Return [x, y] of the center of cell containing provided text 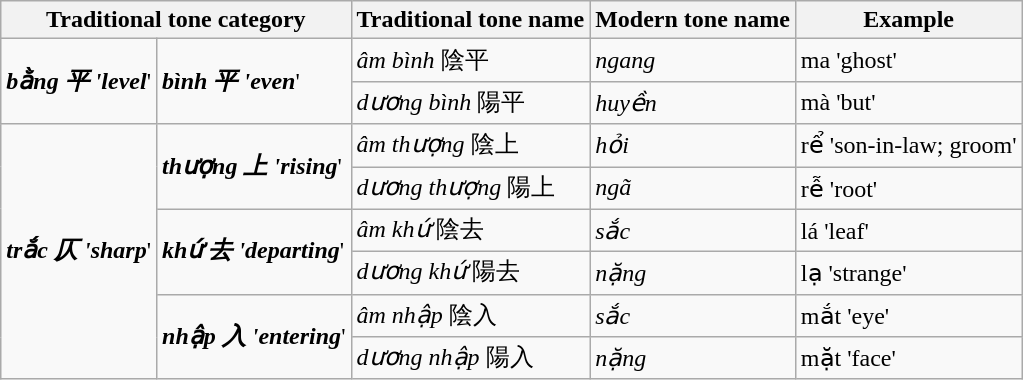
lạ 'strange' [908, 274]
Traditional tone category [176, 20]
mặt 'face' [908, 358]
bình 平 'even' [254, 82]
thượng 上 'rising' [254, 166]
âm bình 陰平 [470, 60]
khứ 去 'departing' [254, 252]
rễ 'root' [908, 188]
dương thượng 陽上 [470, 188]
ma 'ghost' [908, 60]
dương nhập 陽入 [470, 358]
Example [908, 20]
lá 'leaf' [908, 230]
Traditional tone name [470, 20]
mà 'but' [908, 102]
âm nhập 陰入 [470, 316]
bằng 平 'level' [79, 82]
mắt 'eye' [908, 316]
Modern tone name [693, 20]
nhập 入 'entering' [254, 336]
âm khứ 陰去 [470, 230]
huyền [693, 102]
dương bình 陽平 [470, 102]
ngang [693, 60]
hỏi [693, 146]
rể 'son-in-law; groom' [908, 146]
ngã [693, 188]
dương khứ 陽去 [470, 274]
âm thượng 陰上 [470, 146]
trắc 仄 'sharp' [79, 252]
